Extract the [x, y] coordinate from the center of the cell holding the provided text.  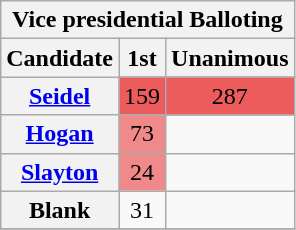
Unanimous [230, 58]
Blank [60, 210]
31 [142, 210]
159 [142, 96]
24 [142, 172]
Vice presidential Balloting [148, 20]
Seidel [60, 96]
Candidate [60, 58]
Hogan [60, 134]
73 [142, 134]
Slayton [60, 172]
287 [230, 96]
1st [142, 58]
